Identify which cell holds the provided text, then report its (X, Y) central coordinate. 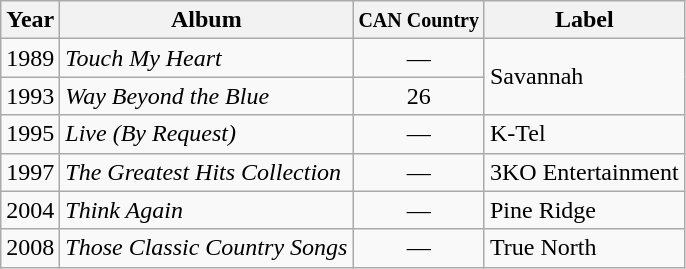
The Greatest Hits Collection (206, 172)
1993 (30, 96)
2004 (30, 210)
1995 (30, 134)
K-Tel (584, 134)
3KO Entertainment (584, 172)
2008 (30, 248)
Way Beyond the Blue (206, 96)
Savannah (584, 77)
1989 (30, 58)
Year (30, 20)
Label (584, 20)
CAN Country (419, 20)
26 (419, 96)
True North (584, 248)
Think Again (206, 210)
Live (By Request) (206, 134)
Those Classic Country Songs (206, 248)
1997 (30, 172)
Album (206, 20)
Touch My Heart (206, 58)
Pine Ridge (584, 210)
